Return [x, y] of the center of cell containing provided text 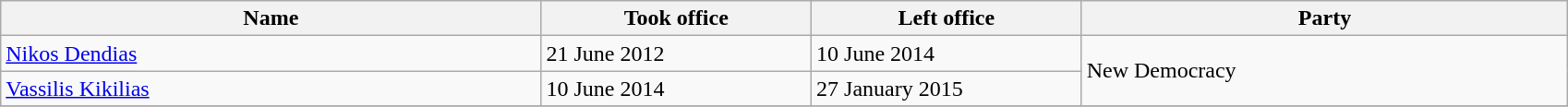
Party [1324, 18]
Nikos Dendias [271, 53]
Left office [947, 18]
21 June 2012 [676, 53]
Name [271, 18]
New Democracy [1324, 71]
Took office [676, 18]
27 January 2015 [947, 89]
Vassilis Kikilias [271, 89]
